Find where the given text appears and provide that cell's center as [X, Y] coordinate. 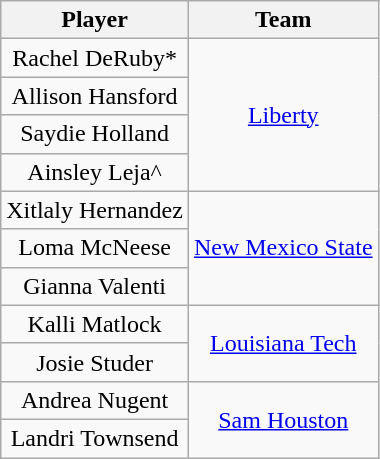
Rachel DeRuby* [95, 58]
Gianna Valenti [95, 286]
Saydie Holland [95, 134]
Liberty [283, 115]
Josie Studer [95, 362]
Sam Houston [283, 419]
Xitlaly Hernandez [95, 210]
Landri Townsend [95, 438]
Player [95, 20]
Loma McNeese [95, 248]
Kalli Matlock [95, 324]
Team [283, 20]
Louisiana Tech [283, 343]
Ainsley Leja^ [95, 172]
New Mexico State [283, 248]
Allison Hansford [95, 96]
Andrea Nugent [95, 400]
